Return (X, Y) of the center of cell containing provided text 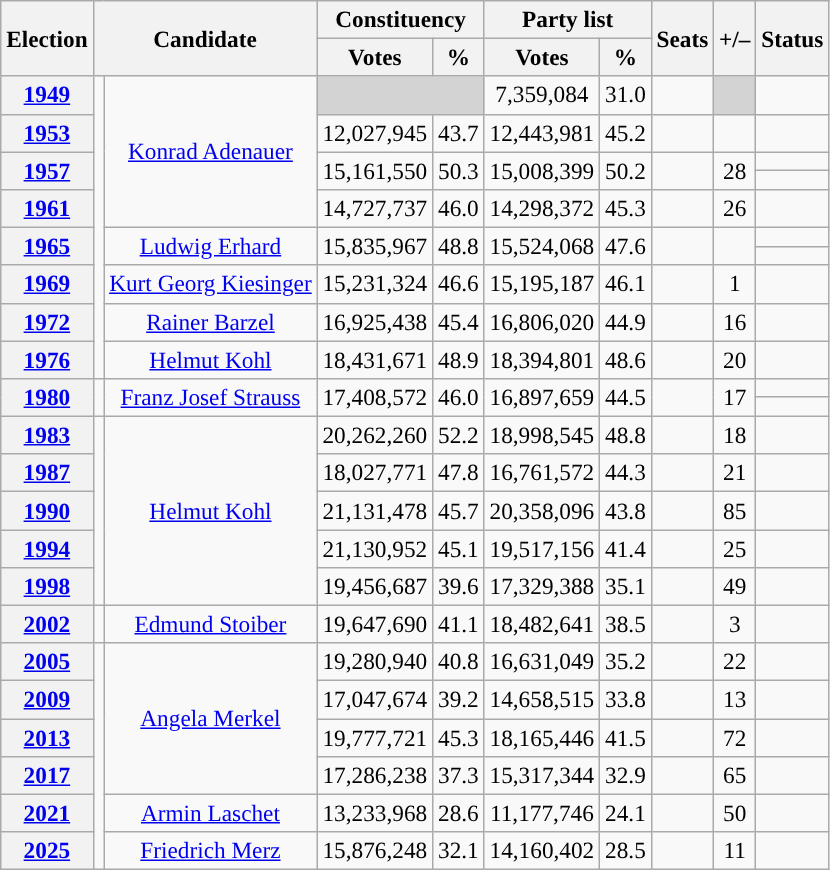
35.2 (626, 662)
28 (735, 170)
24.1 (626, 813)
40.8 (459, 662)
1965 (47, 246)
50 (735, 813)
11,177,746 (542, 813)
45.4 (459, 322)
20,358,096 (542, 510)
1987 (47, 473)
17,286,238 (375, 775)
+/– (735, 38)
31.0 (626, 95)
1980 (47, 397)
14,727,737 (375, 208)
1983 (47, 435)
21,130,952 (375, 548)
26 (735, 208)
18 (735, 435)
18,165,446 (542, 737)
1998 (47, 586)
15,008,399 (542, 170)
33.8 (626, 699)
11 (735, 850)
50.2 (626, 170)
85 (735, 510)
16,925,438 (375, 322)
32.1 (459, 850)
Armin Laschet (210, 813)
16,806,020 (542, 322)
Election (47, 38)
65 (735, 775)
17 (735, 397)
46.1 (626, 284)
18,431,671 (375, 359)
45.7 (459, 510)
1957 (47, 170)
Kurt Georg Kiesinger (210, 284)
21 (735, 473)
13,233,968 (375, 813)
1961 (47, 208)
1994 (47, 548)
25 (735, 548)
13 (735, 699)
14,658,515 (542, 699)
14,160,402 (542, 850)
16,761,572 (542, 473)
19,777,721 (375, 737)
Angela Merkel (210, 718)
44.9 (626, 322)
48.9 (459, 359)
43.8 (626, 510)
18,027,771 (375, 473)
Franz Josef Strauss (210, 397)
43.7 (459, 133)
2005 (47, 662)
7,359,084 (542, 95)
2021 (47, 813)
12,443,981 (542, 133)
Status (792, 38)
47.8 (459, 473)
72 (735, 737)
35.1 (626, 586)
1976 (47, 359)
20,262,260 (375, 435)
41.5 (626, 737)
39.6 (459, 586)
1969 (47, 284)
50.3 (459, 170)
2009 (47, 699)
20 (735, 359)
1 (735, 284)
Ludwig Erhard (210, 246)
44.3 (626, 473)
15,876,248 (375, 850)
45.1 (459, 548)
16 (735, 322)
21,131,478 (375, 510)
48.6 (626, 359)
38.5 (626, 624)
18,998,545 (542, 435)
1972 (47, 322)
Friedrich Merz (210, 850)
Konrad Adenauer (210, 152)
28.5 (626, 850)
2013 (47, 737)
45.2 (626, 133)
2002 (47, 624)
28.6 (459, 813)
16,631,049 (542, 662)
Edmund Stoiber (210, 624)
19,517,156 (542, 548)
14,298,372 (542, 208)
52.2 (459, 435)
Candidate (205, 38)
1953 (47, 133)
19,456,687 (375, 586)
41.4 (626, 548)
15,524,068 (542, 246)
2017 (47, 775)
Constituency (400, 19)
1990 (47, 510)
2025 (47, 850)
15,317,344 (542, 775)
Seats (682, 38)
16,897,659 (542, 397)
15,195,187 (542, 284)
3 (735, 624)
19,647,690 (375, 624)
18,482,641 (542, 624)
47.6 (626, 246)
15,231,324 (375, 284)
12,027,945 (375, 133)
15,161,550 (375, 170)
32.9 (626, 775)
17,408,572 (375, 397)
37.3 (459, 775)
17,047,674 (375, 699)
39.2 (459, 699)
17,329,388 (542, 586)
Party list (568, 19)
22 (735, 662)
44.5 (626, 397)
15,835,967 (375, 246)
49 (735, 586)
46.6 (459, 284)
41.1 (459, 624)
1949 (47, 95)
Rainer Barzel (210, 322)
18,394,801 (542, 359)
19,280,940 (375, 662)
